Determine the [x, y] coordinate at the center of the cell enclosing the given text.  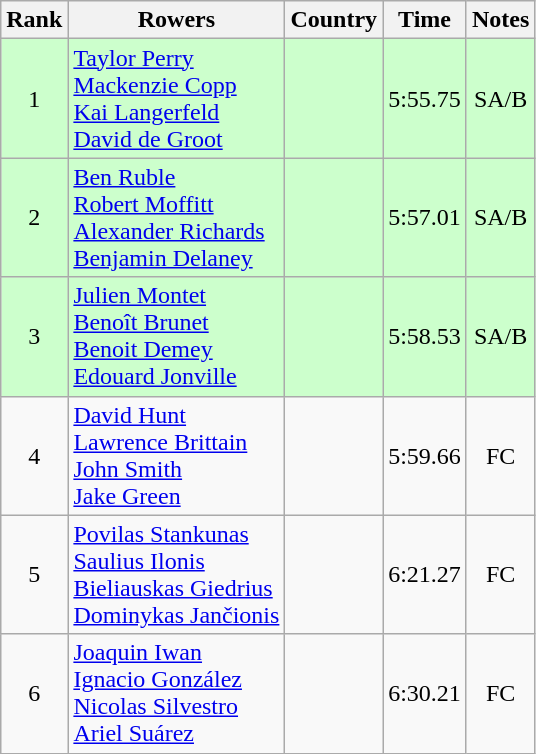
Time [425, 20]
Rank [34, 20]
2 [34, 218]
6:21.27 [425, 574]
6 [34, 694]
5 [34, 574]
3 [34, 336]
Taylor PerryMackenzie CoppKai LangerfeldDavid de Groot [176, 98]
4 [34, 456]
6:30.21 [425, 694]
5:58.53 [425, 336]
Ben RubleRobert MoffittAlexander RichardsBenjamin Delaney [176, 218]
Notes [500, 20]
Povilas StankunasSaulius IlonisBieliauskas GiedriusDominykas Jančionis [176, 574]
Julien MontetBenoît BrunetBenoit DemeyEdouard Jonville [176, 336]
5:59.66 [425, 456]
Joaquin IwanIgnacio GonzálezNicolas SilvestroAriel Suárez [176, 694]
Rowers [176, 20]
1 [34, 98]
Country [334, 20]
5:55.75 [425, 98]
David HuntLawrence BrittainJohn SmithJake Green [176, 456]
5:57.01 [425, 218]
